Return the [X, Y] coordinate for the center point of the cell that contains the specified text.  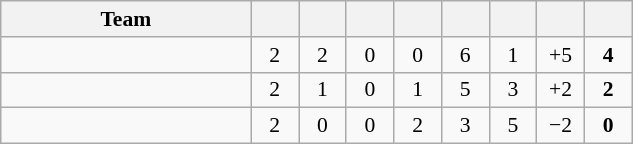
6 [465, 55]
Team [126, 19]
+2 [561, 90]
4 [608, 55]
+5 [561, 55]
−2 [561, 126]
